Provide the (x, y) coordinate of the cell's center where the given text is located.  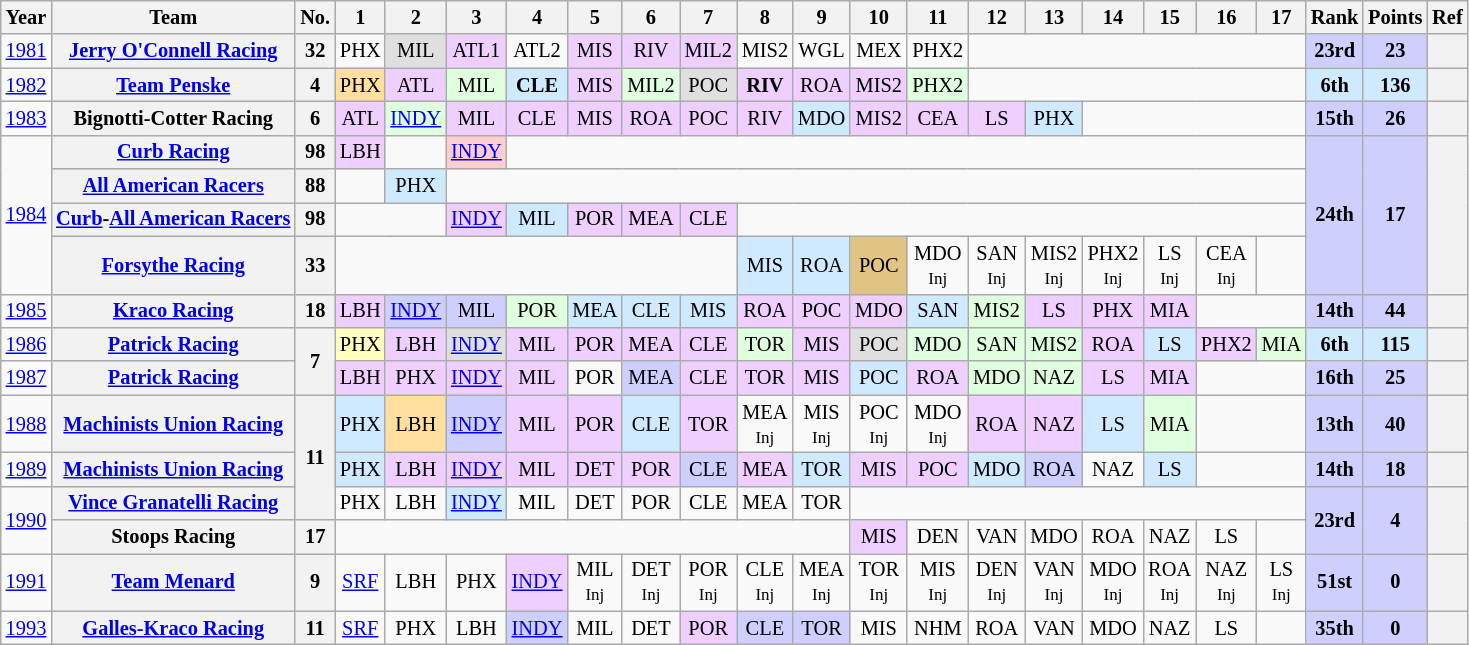
16 (1226, 17)
15 (1170, 17)
Rank (1334, 17)
1985 (26, 311)
88 (315, 186)
ATL1 (476, 51)
Curb-All American Racers (173, 219)
33 (315, 265)
Bignotti-Cotter Racing (173, 118)
Ref (1447, 17)
51st (1334, 582)
23 (1395, 51)
Jerry O'Connell Racing (173, 51)
All American Racers (173, 186)
DENInj (996, 582)
136 (1395, 85)
Team Menard (173, 582)
1987 (26, 378)
14 (1114, 17)
Team Penske (173, 85)
PORInj (708, 582)
24th (1334, 214)
Team (173, 17)
ATL2 (538, 51)
PHX2Inj (1114, 265)
1990 (26, 520)
Forsythe Racing (173, 265)
15th (1334, 118)
Vince Granatelli Racing (173, 503)
VANInj (1054, 582)
44 (1395, 311)
CEA (938, 118)
26 (1395, 118)
8 (765, 17)
NAZInj (1226, 582)
ROAInj (1170, 582)
1982 (26, 85)
10 (878, 17)
Galles-Kraco Racing (173, 628)
1981 (26, 51)
No. (315, 17)
115 (1395, 344)
12 (996, 17)
CEAInj (1226, 265)
WGL (822, 51)
NHM (938, 628)
1986 (26, 344)
13 (1054, 17)
MEX (878, 51)
40 (1395, 424)
MIS2Inj (1054, 265)
1991 (26, 582)
35th (1334, 628)
POCInj (878, 424)
25 (1395, 378)
16th (1334, 378)
1 (360, 17)
Kraco Racing (173, 311)
5 (594, 17)
2 (416, 17)
1983 (26, 118)
3 (476, 17)
32 (315, 51)
DETInj (650, 582)
Curb Racing (173, 152)
Stoops Racing (173, 537)
1988 (26, 424)
DEN (938, 537)
1989 (26, 469)
1993 (26, 628)
Year (26, 17)
SANInj (996, 265)
13th (1334, 424)
1984 (26, 214)
MILInj (594, 582)
CLEInj (765, 582)
Points (1395, 17)
TORInj (878, 582)
